Extract the (X, Y) coordinate from the center of the cell holding the provided text.  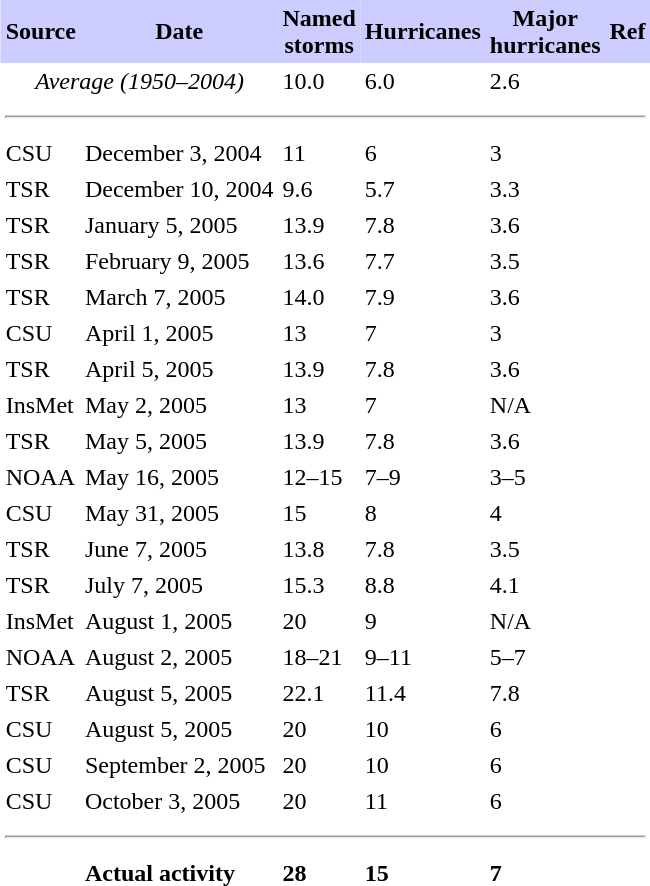
5.7 (422, 189)
5–7 (545, 657)
7.9 (422, 297)
9–11 (422, 657)
August 2, 2005 (179, 657)
May 31, 2005 (179, 513)
8 (422, 513)
2.6 (545, 81)
7–9 (422, 477)
11.4 (422, 693)
October 3, 2005 (179, 801)
Ref (628, 32)
May 5, 2005 (179, 441)
14.0 (319, 297)
Average (1950–2004) (140, 81)
January 5, 2005 (179, 225)
April 1, 2005 (179, 333)
6.0 (422, 81)
3.3 (545, 189)
December 10, 2004 (179, 189)
Majorhurricanes (545, 32)
March 7, 2005 (179, 297)
August 1, 2005 (179, 621)
4.1 (545, 585)
December 3, 2004 (179, 153)
3–5 (545, 477)
13.6 (319, 261)
22.1 (319, 693)
Namedstorms (319, 32)
15 (319, 513)
9.6 (319, 189)
April 5, 2005 (179, 369)
Hurricanes (422, 32)
September 2, 2005 (179, 765)
May 2, 2005 (179, 405)
15.3 (319, 585)
7.7 (422, 261)
May 16, 2005 (179, 477)
Date (179, 32)
Source (40, 32)
12–15 (319, 477)
9 (422, 621)
8.8 (422, 585)
4 (545, 513)
July 7, 2005 (179, 585)
June 7, 2005 (179, 549)
18–21 (319, 657)
13.8 (319, 549)
February 9, 2005 (179, 261)
10.0 (319, 81)
